Search for the cell housing the specified text and yield its [x, y] center coordinate. 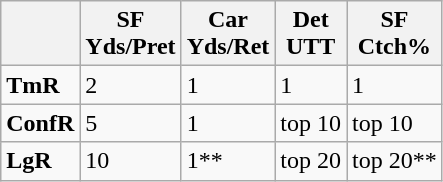
LgR [40, 161]
ConfR [40, 123]
1** [228, 161]
CarYds/Ret [228, 34]
2 [130, 85]
DetUTT [311, 34]
top 20** [395, 161]
5 [130, 123]
TmR [40, 85]
SFCtch% [395, 34]
top 20 [311, 161]
SFYds/Pret [130, 34]
10 [130, 161]
